Provide the [x, y] coordinate of the cell's center where the given text is located.  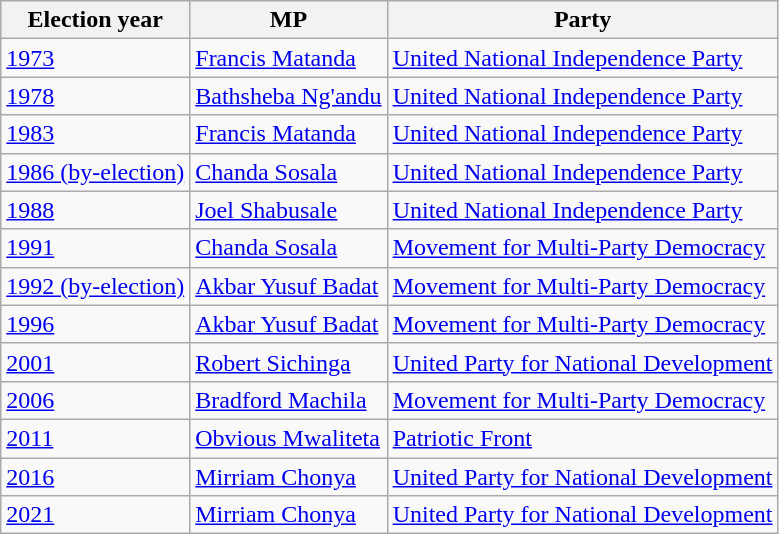
1988 [96, 210]
Obvious Mwaliteta [288, 438]
1996 [96, 324]
Bathsheba Ng'andu [288, 96]
2006 [96, 400]
Robert Sichinga [288, 362]
2001 [96, 362]
Patriotic Front [582, 438]
2021 [96, 515]
2011 [96, 438]
Joel Shabusale [288, 210]
Election year [96, 20]
1992 (by-election) [96, 286]
Party [582, 20]
1973 [96, 58]
1991 [96, 248]
1978 [96, 96]
2016 [96, 477]
1986 (by-election) [96, 172]
MP [288, 20]
Bradford Machila [288, 400]
1983 [96, 134]
